Find where the given text appears and provide that cell's center as [X, Y] coordinate. 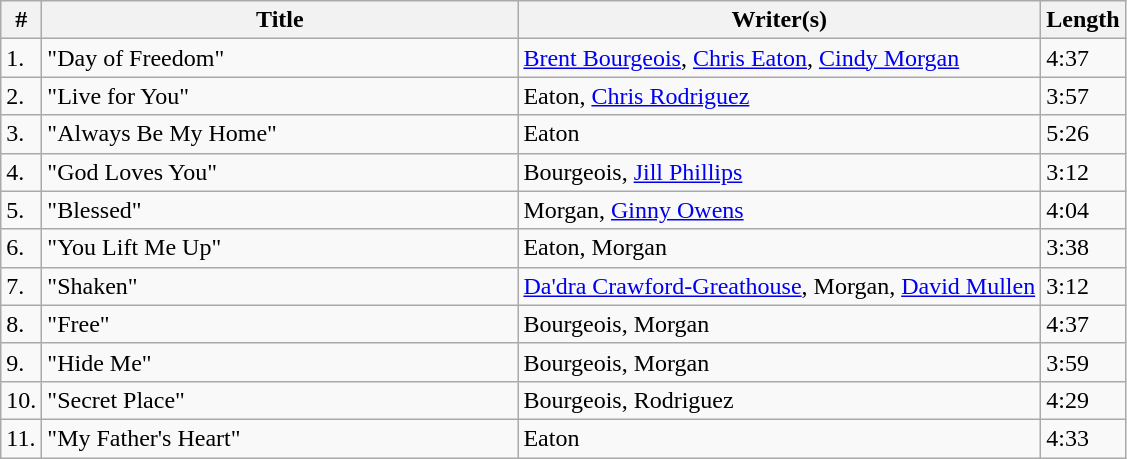
6. [22, 248]
Da'dra Crawford-Greathouse, Morgan, David Mullen [780, 286]
11. [22, 438]
7. [22, 286]
9. [22, 362]
5. [22, 210]
Eaton, Chris Rodriguez [780, 96]
4:04 [1083, 210]
10. [22, 400]
"Free" [280, 324]
Bourgeois, Rodriguez [780, 400]
"Day of Freedom" [280, 58]
3:38 [1083, 248]
5:26 [1083, 134]
"Shaken" [280, 286]
Writer(s) [780, 20]
Bourgeois, Jill Phillips [780, 172]
3:59 [1083, 362]
"You Lift Me Up" [280, 248]
8. [22, 324]
Title [280, 20]
4. [22, 172]
4:29 [1083, 400]
Morgan, Ginny Owens [780, 210]
"Hide Me" [280, 362]
"Blessed" [280, 210]
"Always Be My Home" [280, 134]
"Live for You" [280, 96]
3. [22, 134]
1. [22, 58]
"God Loves You" [280, 172]
"Secret Place" [280, 400]
3:57 [1083, 96]
Eaton, Morgan [780, 248]
"My Father's Heart" [280, 438]
2. [22, 96]
4:33 [1083, 438]
Length [1083, 20]
Brent Bourgeois, Chris Eaton, Cindy Morgan [780, 58]
# [22, 20]
